Locate the cell with the specified text and output its [x, y] center coordinate. 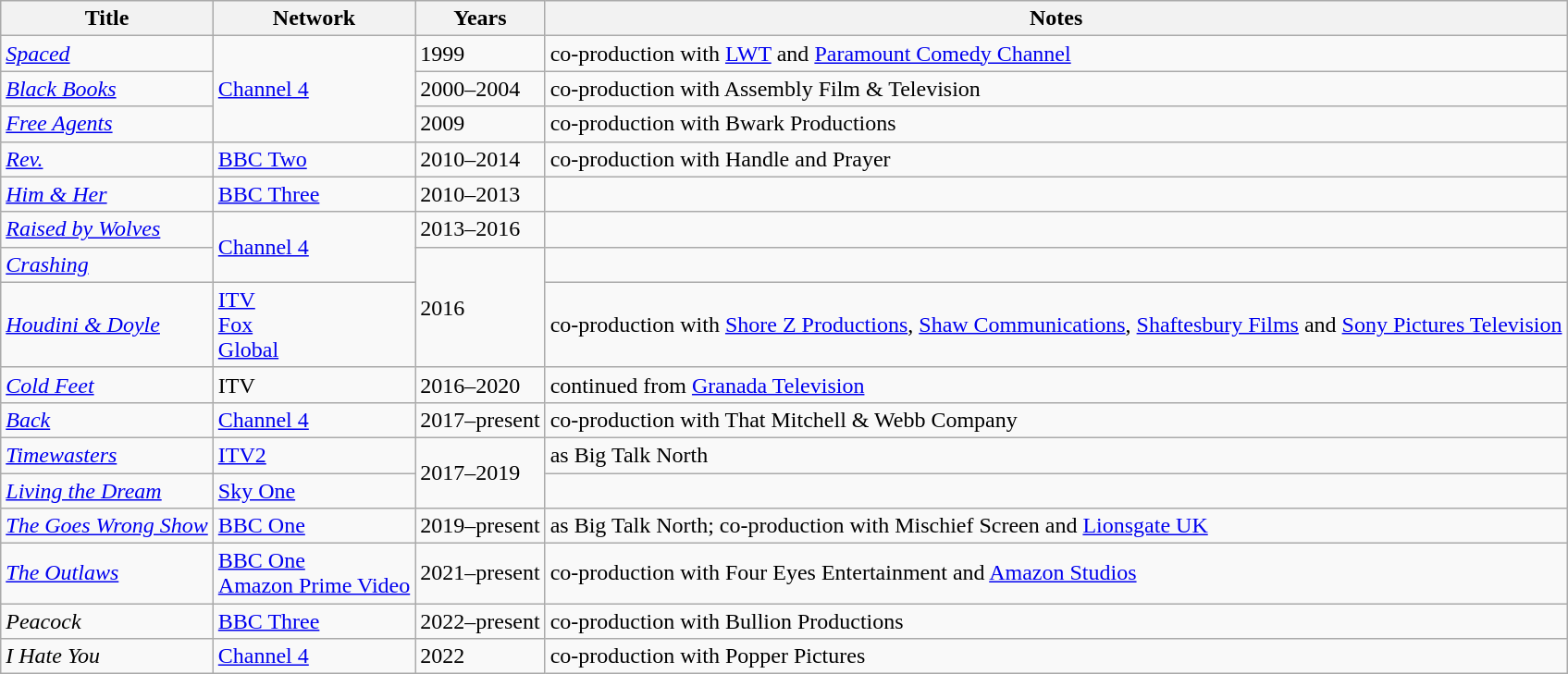
Network [314, 18]
Spaced [107, 54]
Years [480, 18]
co-production with Four Eyes Entertainment and Amazon Studios [1056, 573]
Him & Her [107, 194]
2013–2016 [480, 229]
co-production with Bwark Productions [1056, 124]
as Big Talk North; co-production with Mischief Screen and Lionsgate UK [1056, 526]
Sky One [314, 491]
co-production with Handle and Prayer [1056, 159]
co-production with Shore Z Productions, Shaw Communications, Shaftesbury Films and Sony Pictures Television [1056, 325]
2017–present [480, 420]
Black Books [107, 89]
BBC Two [314, 159]
Peacock [107, 621]
2009 [480, 124]
ITVFoxGlobal [314, 325]
I Hate You [107, 656]
2019–present [480, 526]
Back [107, 420]
co-production with Popper Pictures [1056, 656]
2000–2004 [480, 89]
1999 [480, 54]
continued from Granada Television [1056, 385]
2016 [480, 307]
ITV [314, 385]
co-production with Bullion Productions [1056, 621]
2010–2014 [480, 159]
2022 [480, 656]
2010–2013 [480, 194]
BBC One [314, 526]
co-production with That Mitchell & Webb Company [1056, 420]
as Big Talk North [1056, 455]
Raised by Wolves [107, 229]
co-production with Assembly Film & Television [1056, 89]
co-production with LWT and Paramount Comedy Channel [1056, 54]
Notes [1056, 18]
2022–present [480, 621]
Rev. [107, 159]
Title [107, 18]
2021–present [480, 573]
2017–2019 [480, 472]
Living the Dream [107, 491]
Houdini & Doyle [107, 325]
2016–2020 [480, 385]
Crashing [107, 264]
The Goes Wrong Show [107, 526]
BBC OneAmazon Prime Video [314, 573]
Timewasters [107, 455]
The Outlaws [107, 573]
Free Agents [107, 124]
ITV2 [314, 455]
Cold Feet [107, 385]
